Determine the (X, Y) coordinate at the center of the cell enclosing the given text.  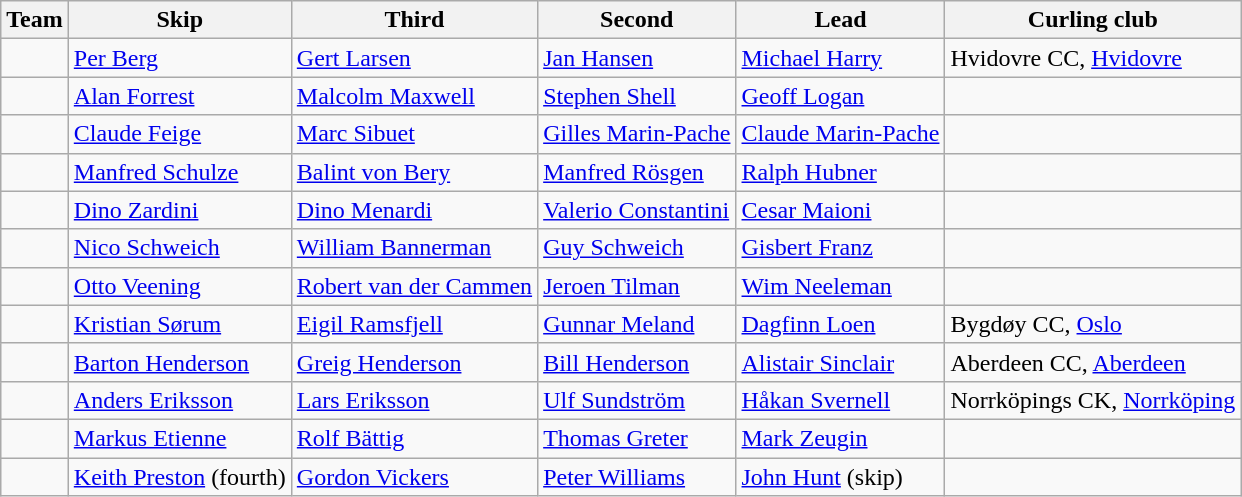
Malcolm Maxwell (414, 96)
Claude Feige (180, 134)
Greig Henderson (414, 362)
Valerio Constantini (637, 210)
Jeroen Tilman (637, 286)
Håkan Svernell (840, 400)
Gilles Marin-Pache (637, 134)
Michael Harry (840, 58)
Keith Preston (fourth) (180, 477)
Third (414, 20)
Otto Veening (180, 286)
John Hunt (skip) (840, 477)
Second (637, 20)
Manfred Rösgen (637, 172)
Ulf Sundström (637, 400)
Anders Eriksson (180, 400)
Per Berg (180, 58)
Claude Marin-Pache (840, 134)
Kristian Sørum (180, 324)
Stephen Shell (637, 96)
Rolf Bättig (414, 438)
Gunnar Meland (637, 324)
Marc Sibuet (414, 134)
Balint von Bery (414, 172)
Alistair Sinclair (840, 362)
Lead (840, 20)
Robert van der Cammen (414, 286)
Eigil Ramsfjell (414, 324)
Dino Zardini (180, 210)
Gordon Vickers (414, 477)
Mark Zeugin (840, 438)
Nico Schweich (180, 248)
Bygdøy CC, Oslo (1093, 324)
Lars Eriksson (414, 400)
Guy Schweich (637, 248)
Manfred Schulze (180, 172)
Norrköpings CK, Norrköping (1093, 400)
Peter Williams (637, 477)
Wim Neeleman (840, 286)
Bill Henderson (637, 362)
Aberdeen CC, Aberdeen (1093, 362)
Alan Forrest (180, 96)
Team (35, 20)
William Bannerman (414, 248)
Thomas Greter (637, 438)
Cesar Maioni (840, 210)
Dagfinn Loen (840, 324)
Ralph Hubner (840, 172)
Curling club (1093, 20)
Jan Hansen (637, 58)
Hvidovre CC, Hvidovre (1093, 58)
Geoff Logan (840, 96)
Skip (180, 20)
Dino Menardi (414, 210)
Barton Henderson (180, 362)
Gisbert Franz (840, 248)
Markus Etienne (180, 438)
Gert Larsen (414, 58)
